Extract the [x, y] coordinate from the center of the cell holding the provided text.  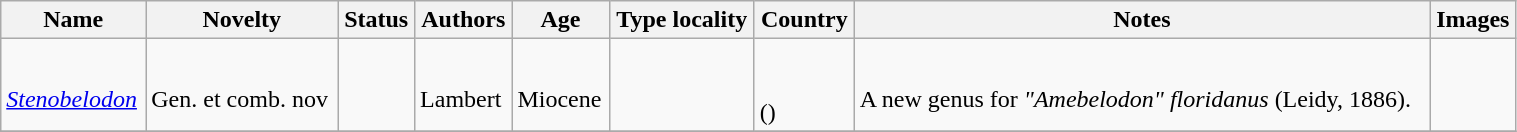
Images [1473, 20]
Authors [464, 20]
Stenobelodon [74, 85]
Name [74, 20]
Lambert [464, 85]
Miocene [560, 85]
Type locality [682, 20]
() [804, 85]
A new genus for "Amebelodon" floridanus (Leidy, 1886). [1142, 85]
Notes [1142, 20]
Age [560, 20]
Country [804, 20]
Novelty [242, 20]
Gen. et comb. nov [242, 85]
Status [376, 20]
